Pinpoint the cell where the given text exists, returning its (X, Y) midpoint coordinate. 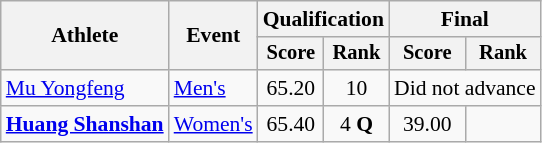
Did not advance (465, 88)
Athlete (85, 36)
Event (214, 36)
65.40 (291, 124)
Huang Shanshan (85, 124)
Mu Yongfeng (85, 88)
Qualification (324, 19)
39.00 (428, 124)
4 Q (356, 124)
10 (356, 88)
Men's (214, 88)
Women's (214, 124)
65.20 (291, 88)
Final (465, 19)
